Return (x, y) of the center of cell containing provided text 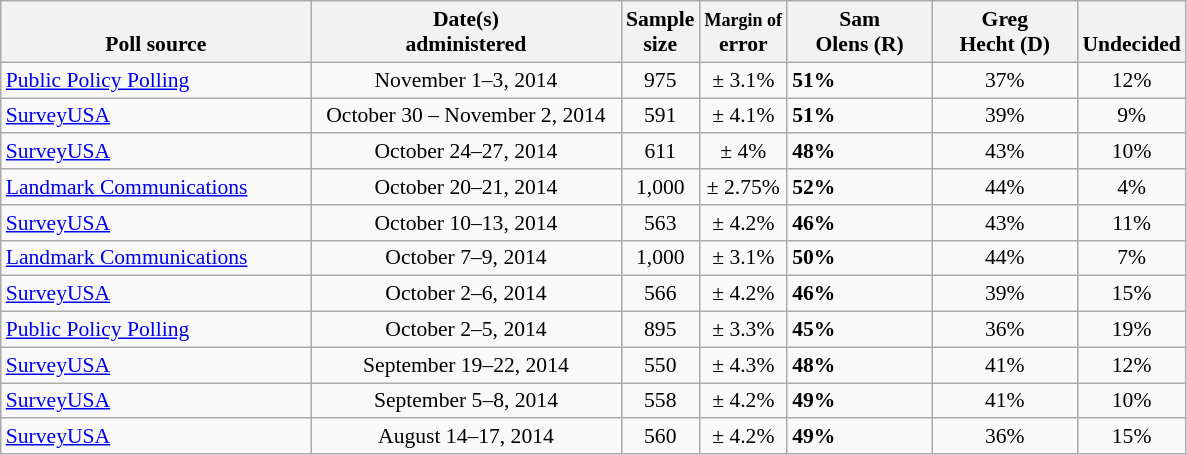
45% (860, 330)
October 20–21, 2014 (466, 187)
Samplesize (660, 32)
August 14–17, 2014 (466, 437)
± 3.3% (743, 330)
September 5–8, 2014 (466, 401)
52% (860, 187)
October 24–27, 2014 (466, 152)
4% (1131, 187)
Margin oferror (743, 32)
October 30 – November 2, 2014 (466, 116)
SamOlens (R) (860, 32)
550 (660, 365)
11% (1131, 223)
October 7–9, 2014 (466, 258)
Poll source (156, 32)
560 (660, 437)
611 (660, 152)
895 (660, 330)
7% (1131, 258)
± 4.1% (743, 116)
563 (660, 223)
37% (1004, 80)
591 (660, 116)
Date(s)administered (466, 32)
566 (660, 294)
GregHecht (D) (1004, 32)
± 4.3% (743, 365)
Undecided (1131, 32)
9% (1131, 116)
558 (660, 401)
September 19–22, 2014 (466, 365)
± 4% (743, 152)
975 (660, 80)
October 2–5, 2014 (466, 330)
November 1–3, 2014 (466, 80)
October 2–6, 2014 (466, 294)
± 2.75% (743, 187)
50% (860, 258)
October 10–13, 2014 (466, 223)
19% (1131, 330)
